Output the [X, Y] coordinate of the center of the cell containing the given text.  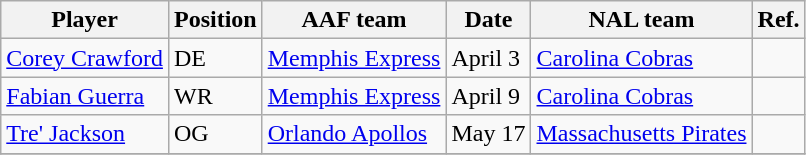
Ref. [778, 20]
April 9 [488, 96]
Tre' Jackson [85, 134]
April 3 [488, 58]
WR [215, 96]
AAF team [354, 20]
DE [215, 58]
NAL team [642, 20]
OG [215, 134]
May 17 [488, 134]
Orlando Apollos [354, 134]
Corey Crawford [85, 58]
Fabian Guerra [85, 96]
Date [488, 20]
Player [85, 20]
Massachusetts Pirates [642, 134]
Position [215, 20]
